Provide the (x, y) coordinate of the cell's center where the given text is located.  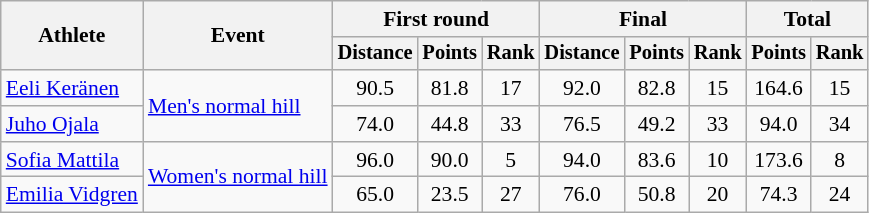
44.8 (450, 124)
Event (238, 36)
8 (840, 160)
Juho Ojala (72, 124)
Final (644, 19)
10 (718, 160)
76.0 (582, 195)
24 (840, 195)
23.5 (450, 195)
90.5 (376, 88)
74.0 (376, 124)
First round (436, 19)
74.3 (778, 195)
34 (840, 124)
17 (511, 88)
65.0 (376, 195)
92.0 (582, 88)
Emilia Vidgren (72, 195)
164.6 (778, 88)
90.0 (450, 160)
173.6 (778, 160)
5 (511, 160)
83.6 (656, 160)
50.8 (656, 195)
Men's normal hill (238, 106)
82.8 (656, 88)
Total (807, 19)
96.0 (376, 160)
27 (511, 195)
Women's normal hill (238, 178)
49.2 (656, 124)
76.5 (582, 124)
20 (718, 195)
Sofia Mattila (72, 160)
Eeli Keränen (72, 88)
Athlete (72, 36)
81.8 (450, 88)
